Return [X, Y] of the center of cell containing provided text 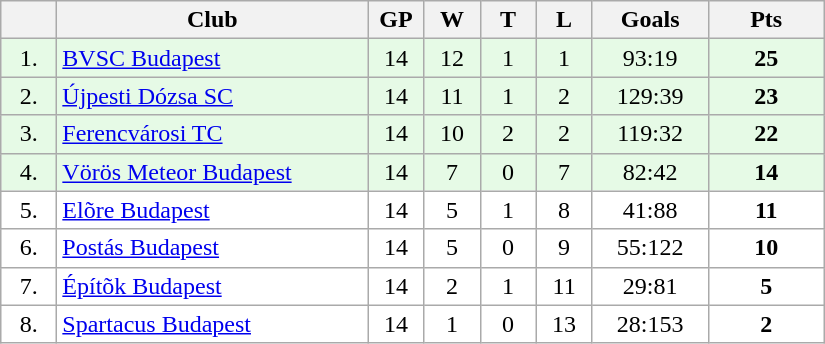
Spartacus Budapest [212, 324]
12 [452, 58]
1. [29, 58]
7. [29, 286]
2. [29, 96]
8 [564, 210]
Pts [766, 20]
93:19 [650, 58]
29:81 [650, 286]
Elõre Budapest [212, 210]
W [452, 20]
25 [766, 58]
55:122 [650, 248]
13 [564, 324]
L [564, 20]
41:88 [650, 210]
Goals [650, 20]
GP [396, 20]
8. [29, 324]
4. [29, 172]
129:39 [650, 96]
Építõk Budapest [212, 286]
119:32 [650, 134]
82:42 [650, 172]
BVSC Budapest [212, 58]
6. [29, 248]
Club [212, 20]
22 [766, 134]
Postás Budapest [212, 248]
23 [766, 96]
Vörös Meteor Budapest [212, 172]
Ferencvárosi TC [212, 134]
5. [29, 210]
Újpesti Dózsa SC [212, 96]
28:153 [650, 324]
9 [564, 248]
3. [29, 134]
T [508, 20]
